Return the (x, y) coordinate for the center point of the cell that contains the specified text.  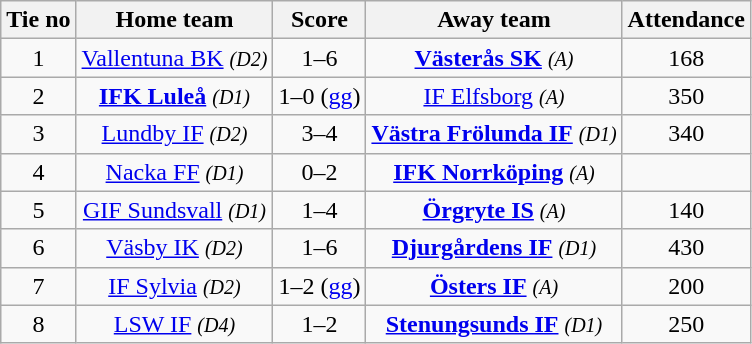
3 (38, 134)
Östers IF (A) (494, 286)
168 (686, 58)
200 (686, 286)
8 (38, 324)
5 (38, 210)
IF Sylvia (D2) (174, 286)
Djurgårdens IF (D1) (494, 248)
Väsby IK (D2) (174, 248)
1–4 (320, 210)
Västra Frölunda IF (D1) (494, 134)
Nacka FF (D1) (174, 172)
IFK Luleå (D1) (174, 96)
340 (686, 134)
LSW IF (D4) (174, 324)
1–0 (gg) (320, 96)
350 (686, 96)
430 (686, 248)
Home team (174, 20)
6 (38, 248)
1–2 (gg) (320, 286)
GIF Sundsvall (D1) (174, 210)
Vallentuna BK (D2) (174, 58)
Away team (494, 20)
Örgryte IS (A) (494, 210)
4 (38, 172)
Lundby IF (D2) (174, 134)
IF Elfsborg (A) (494, 96)
IFK Norrköping (A) (494, 172)
2 (38, 96)
Tie no (38, 20)
Västerås SK (A) (494, 58)
1–2 (320, 324)
Score (320, 20)
250 (686, 324)
0–2 (320, 172)
7 (38, 286)
1 (38, 58)
Attendance (686, 20)
3–4 (320, 134)
Stenungsunds IF (D1) (494, 324)
140 (686, 210)
